Detect which cell encompasses the target text, then output its [X, Y] center coordinate. 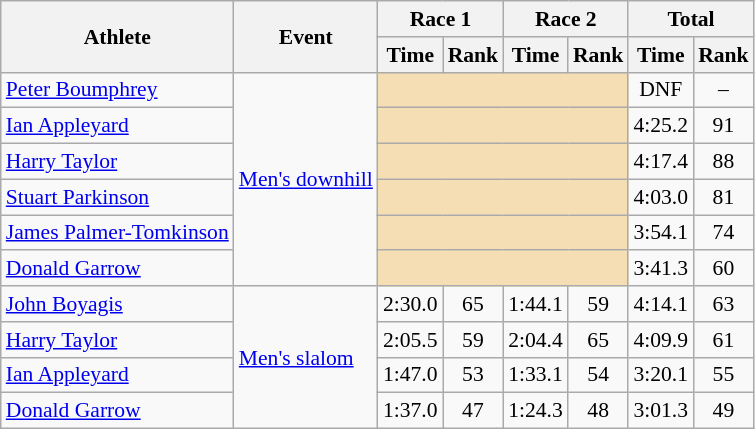
Men's slalom [306, 357]
4:17.4 [660, 162]
91 [724, 126]
4:25.2 [660, 126]
2:05.5 [410, 340]
88 [724, 162]
1:37.0 [410, 411]
54 [598, 375]
2:30.0 [410, 304]
3:41.3 [660, 269]
Men's downhill [306, 179]
1:44.1 [536, 304]
49 [724, 411]
Stuart Parkinson [118, 197]
Peter Boumphrey [118, 90]
4:09.9 [660, 340]
Race 2 [566, 19]
Total [690, 19]
3:20.1 [660, 375]
3:01.3 [660, 411]
Athlete [118, 36]
60 [724, 269]
55 [724, 375]
63 [724, 304]
61 [724, 340]
47 [474, 411]
1:24.3 [536, 411]
DNF [660, 90]
John Boyagis [118, 304]
3:54.1 [660, 233]
1:47.0 [410, 375]
53 [474, 375]
Event [306, 36]
1:33.1 [536, 375]
74 [724, 233]
4:03.0 [660, 197]
4:14.1 [660, 304]
James Palmer-Tomkinson [118, 233]
81 [724, 197]
– [724, 90]
2:04.4 [536, 340]
Race 1 [440, 19]
48 [598, 411]
